Extract the [X, Y] coordinate from the center of the cell holding the provided text.  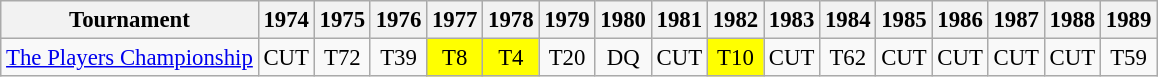
T59 [1128, 58]
1974 [286, 20]
1988 [1072, 20]
T10 [735, 58]
The Players Championship [130, 58]
1983 [792, 20]
1976 [398, 20]
1986 [960, 20]
1985 [904, 20]
1975 [342, 20]
Tournament [130, 20]
1987 [1016, 20]
1984 [848, 20]
T39 [398, 58]
1982 [735, 20]
T20 [567, 58]
T72 [342, 58]
1977 [455, 20]
T8 [455, 58]
T4 [511, 58]
DQ [623, 58]
T62 [848, 58]
1978 [511, 20]
1980 [623, 20]
1981 [679, 20]
1989 [1128, 20]
1979 [567, 20]
